Determine the (x, y) coordinate at the center of the cell enclosing the given text.  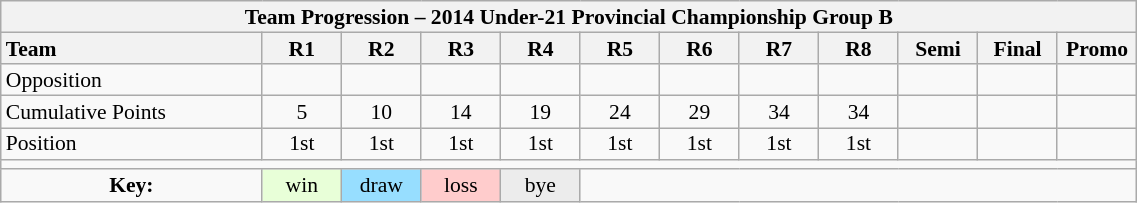
24 (620, 112)
Promo (1097, 49)
Position (132, 144)
Semi (938, 49)
R8 (859, 49)
R4 (541, 49)
R7 (779, 49)
5 (302, 112)
Cumulative Points (132, 112)
R3 (461, 49)
Key: (132, 186)
R6 (700, 49)
R2 (382, 49)
win (302, 186)
draw (382, 186)
10 (382, 112)
Team Progression – 2014 Under-21 Provincial Championship Group B (569, 17)
Team (132, 49)
bye (541, 186)
Final (1018, 49)
R1 (302, 49)
14 (461, 112)
19 (541, 112)
29 (700, 112)
Opposition (132, 81)
loss (461, 186)
R5 (620, 49)
